Search for the cell housing the specified text and yield its (x, y) center coordinate. 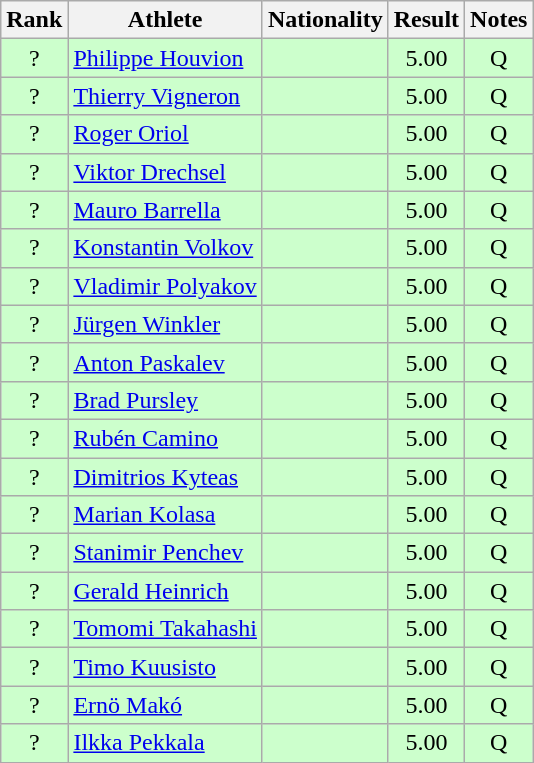
Brad Pursley (166, 400)
Vladimir Polyakov (166, 286)
Gerald Heinrich (166, 591)
Stanimir Penchev (166, 553)
Mauro Barrella (166, 210)
Thierry Vigneron (166, 96)
Tomomi Takahashi (166, 629)
Viktor Drechsel (166, 172)
Timo Kuusisto (166, 667)
Notes (499, 20)
Marian Kolasa (166, 515)
Nationality (325, 20)
Konstantin Volkov (166, 248)
Anton Paskalev (166, 362)
Philippe Houvion (166, 58)
Dimitrios Kyteas (166, 477)
Athlete (166, 20)
Jürgen Winkler (166, 324)
Roger Oriol (166, 134)
Ernö Makó (166, 705)
Ilkka Pekkala (166, 743)
Rank (34, 20)
Rubén Camino (166, 438)
Result (426, 20)
